Identify which cell holds the provided text, then report its (X, Y) central coordinate. 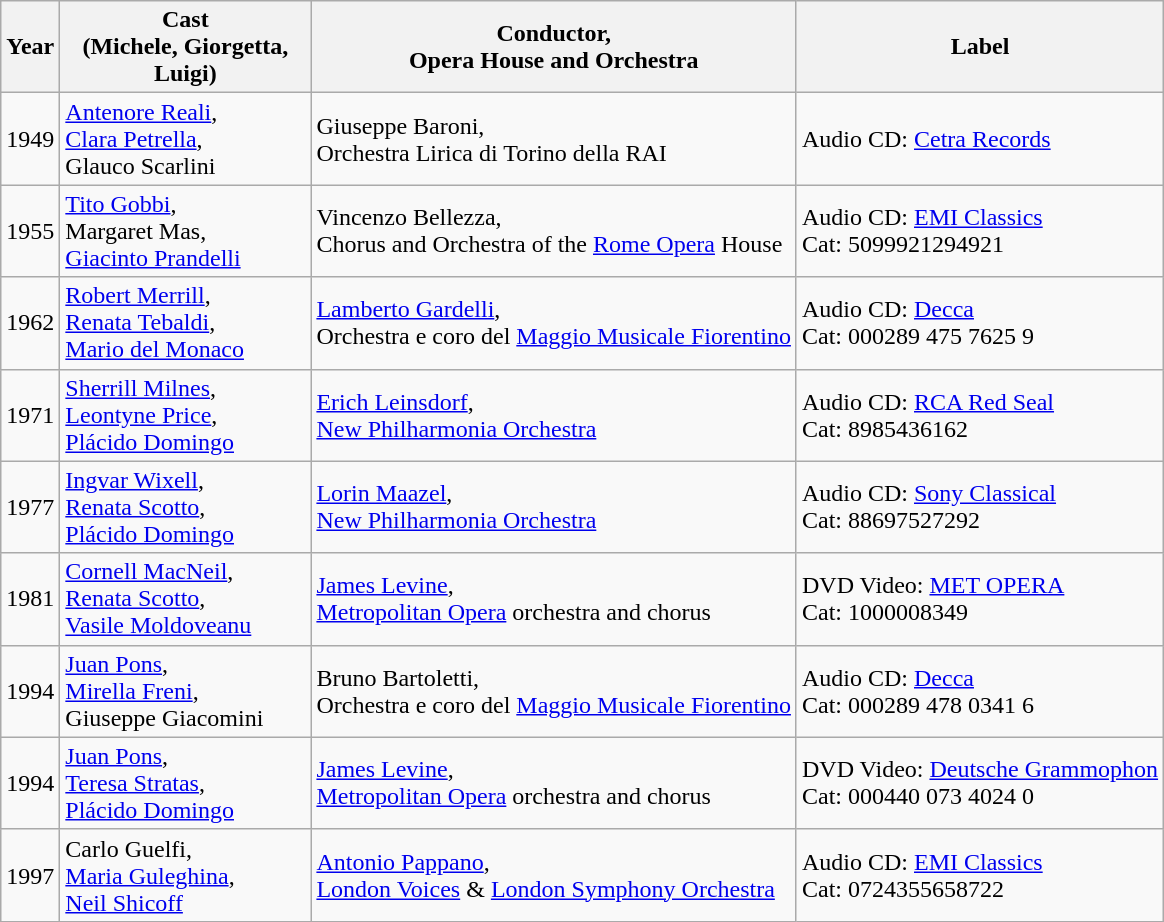
Cornell MacNeil,Renata Scotto,Vasile Moldoveanu (186, 599)
Lamberto Gardelli,Orchestra e coro del Maggio Musicale Fiorentino (554, 323)
DVD Video: MET OPERA Cat: 1000008349 (980, 599)
Audio CD: RCA Red Seal Cat: 8985436162 (980, 415)
Antonio Pappano,London Voices & London Symphony Orchestra (554, 875)
Label (980, 47)
Lorin Maazel,New Philharmonia Orchestra (554, 507)
Conductor,Opera House and Orchestra (554, 47)
Juan Pons,Teresa Stratas,Plácido Domingo (186, 783)
Robert Merrill,Renata Tebaldi,Mario del Monaco (186, 323)
Sherrill Milnes,Leontyne Price,Plácido Domingo (186, 415)
Juan Pons,Mirella Freni,Giuseppe Giacomini (186, 691)
Giuseppe Baroni,Orchestra Lirica di Torino della RAI (554, 139)
Audio CD: Decca Cat: 000289 475 7625 9 (980, 323)
1981 (30, 599)
Tito Gobbi,Margaret Mas,Giacinto Prandelli (186, 231)
1962 (30, 323)
Audio CD: Sony Classical Cat: 88697527292 (980, 507)
Audio CD: Decca Cat: 000289 478 0341 6 (980, 691)
1997 (30, 875)
Antenore Reali,Clara Petrella,Glauco Scarlini (186, 139)
Audio CD: Cetra Records (980, 139)
Year (30, 47)
Ingvar Wixell,Renata Scotto,Plácido Domingo (186, 507)
Bruno Bartoletti,Orchestra e coro del Maggio Musicale Fiorentino (554, 691)
1955 (30, 231)
Erich Leinsdorf,New Philharmonia Orchestra (554, 415)
Audio CD: EMI ClassicsCat: 0724355658722 (980, 875)
Vincenzo Bellezza,Chorus and Orchestra of the Rome Opera House (554, 231)
1949 (30, 139)
1971 (30, 415)
Carlo Guelfi,Maria Guleghina,Neil Shicoff (186, 875)
Cast(Michele, Giorgetta, Luigi) (186, 47)
Audio CD: EMI ClassicsCat: 5099921294921 (980, 231)
DVD Video: Deutsche Grammophon Cat: 000440 073 4024 0 (980, 783)
1977 (30, 507)
